Detect which cell encompasses the target text, then output its [X, Y] center coordinate. 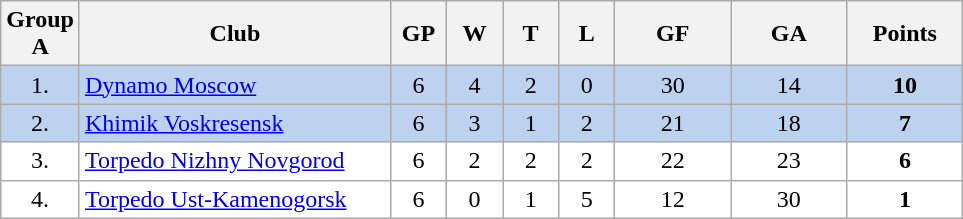
21 [673, 123]
W [475, 34]
GA [789, 34]
Club [234, 34]
14 [789, 85]
2. [40, 123]
4. [40, 199]
5 [587, 199]
4 [475, 85]
L [587, 34]
3 [475, 123]
GF [673, 34]
Torpedo Ust-Kamenogorsk [234, 199]
3. [40, 161]
Khimik Voskresensk [234, 123]
T [531, 34]
GP [418, 34]
12 [673, 199]
10 [905, 85]
7 [905, 123]
22 [673, 161]
Group A [40, 34]
18 [789, 123]
Torpedo Nizhny Novgorod [234, 161]
23 [789, 161]
Dynamo Moscow [234, 85]
Points [905, 34]
1. [40, 85]
